Detect which cell encompasses the target text, then output its (x, y) center coordinate. 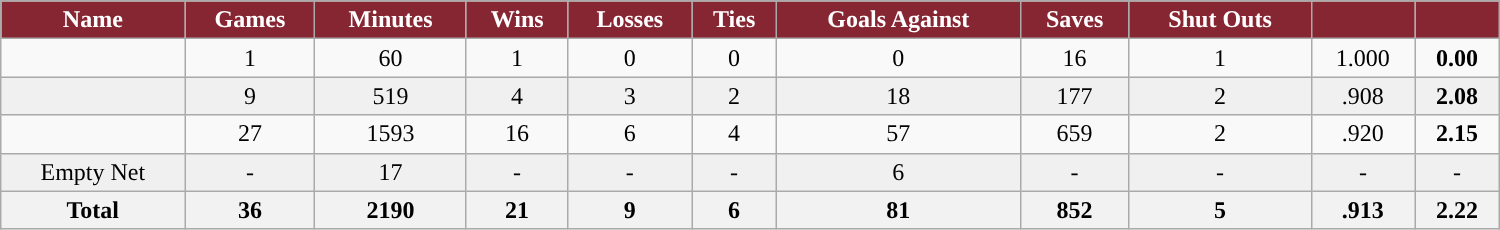
Minutes (390, 20)
177 (1074, 96)
81 (899, 210)
Games (250, 20)
Name (93, 20)
2.22 (1458, 210)
852 (1074, 210)
3 (630, 96)
18 (899, 96)
Losses (630, 20)
1593 (390, 134)
.913 (1363, 210)
Shut Outs (1220, 20)
2190 (390, 210)
36 (250, 210)
Total (93, 210)
Wins (517, 20)
5 (1220, 210)
27 (250, 134)
Saves (1074, 20)
0.00 (1458, 58)
Empty Net (93, 172)
57 (899, 134)
1.000 (1363, 58)
519 (390, 96)
2.08 (1458, 96)
Goals Against (899, 20)
60 (390, 58)
Ties (734, 20)
17 (390, 172)
2.15 (1458, 134)
.908 (1363, 96)
21 (517, 210)
.920 (1363, 134)
659 (1074, 134)
